Pinpoint the cell where the given text exists, returning its [x, y] midpoint coordinate. 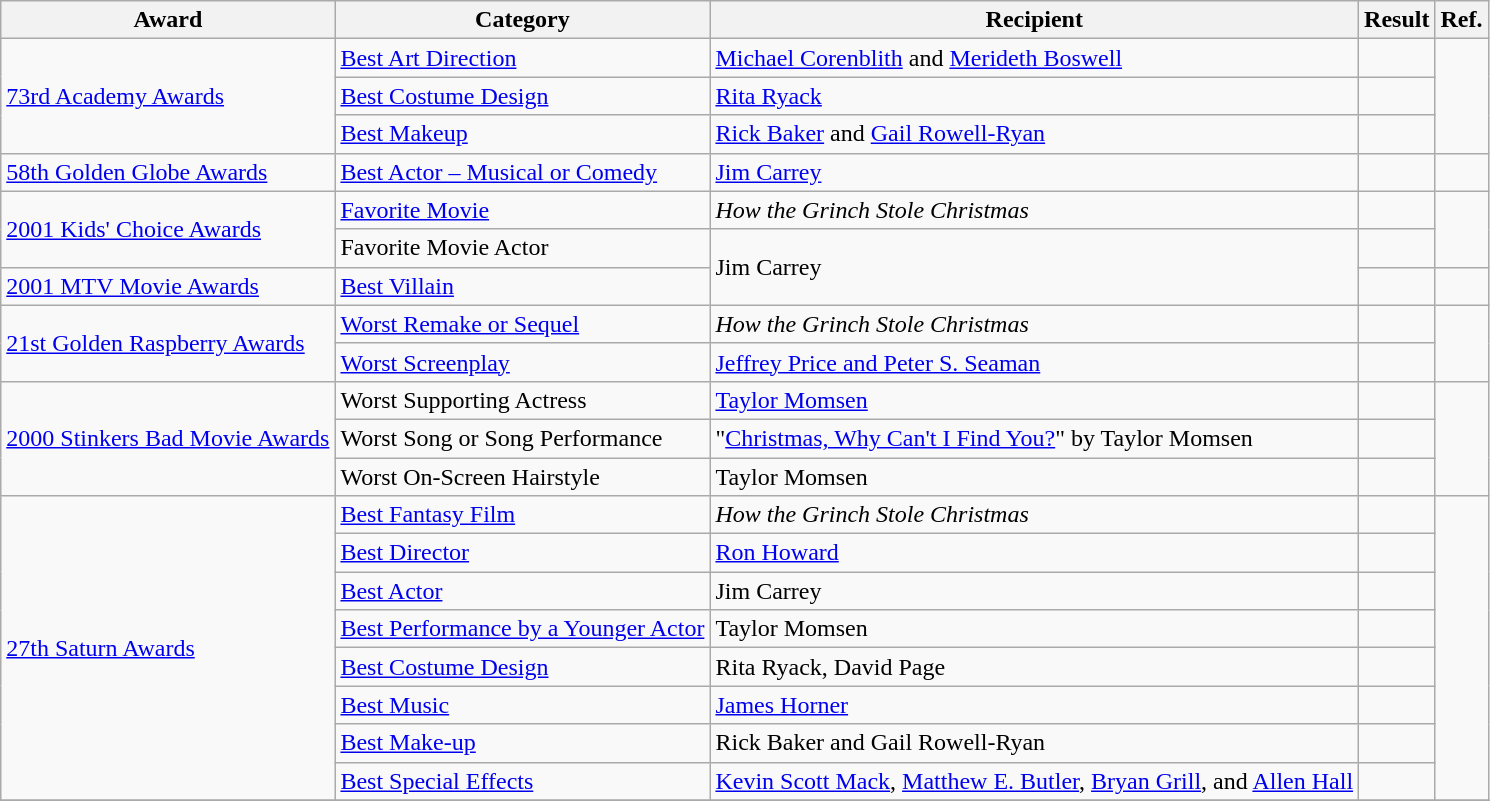
Worst On-Screen Hairstyle [522, 477]
Worst Remake or Sequel [522, 324]
"Christmas, Why Can't I Find You?" by Taylor Momsen [1034, 438]
Ref. [1462, 20]
Best Make-up [522, 743]
Best Art Direction [522, 58]
Best Music [522, 705]
Best Villain [522, 286]
Rita Ryack [1034, 96]
73rd Academy Awards [168, 96]
27th Saturn Awards [168, 648]
Best Makeup [522, 134]
Michael Corenblith and Merideth Boswell [1034, 58]
Worst Song or Song Performance [522, 438]
Result [1397, 20]
Worst Supporting Actress [522, 400]
Favorite Movie Actor [522, 248]
Favorite Movie [522, 210]
Rita Ryack, David Page [1034, 667]
Kevin Scott Mack, Matthew E. Butler, Bryan Grill, and Allen Hall [1034, 781]
Best Director [522, 553]
Jeffrey Price and Peter S. Seaman [1034, 362]
Best Special Effects [522, 781]
James Horner [1034, 705]
Category [522, 20]
Best Performance by a Younger Actor [522, 629]
2000 Stinkers Bad Movie Awards [168, 438]
2001 Kids' Choice Awards [168, 229]
Best Actor – Musical or Comedy [522, 172]
Award [168, 20]
2001 MTV Movie Awards [168, 286]
Worst Screenplay [522, 362]
21st Golden Raspberry Awards [168, 343]
Best Fantasy Film [522, 515]
Recipient [1034, 20]
Best Actor [522, 591]
58th Golden Globe Awards [168, 172]
Ron Howard [1034, 553]
